Extract the [x, y] coordinate from the center of the cell holding the provided text.  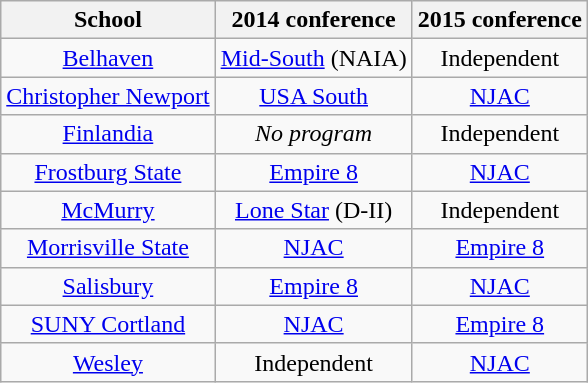
2014 conference [314, 20]
McMurry [108, 210]
Finlandia [108, 134]
Wesley [108, 362]
Belhaven [108, 58]
Mid-South (NAIA) [314, 58]
Morrisville State [108, 248]
Frostburg State [108, 172]
School [108, 20]
Christopher Newport [108, 96]
SUNY Cortland [108, 324]
Lone Star (D-II) [314, 210]
2015 conference [500, 20]
Salisbury [108, 286]
No program [314, 134]
USA South [314, 96]
